Extract the [x, y] coordinate from the center of the cell holding the provided text.  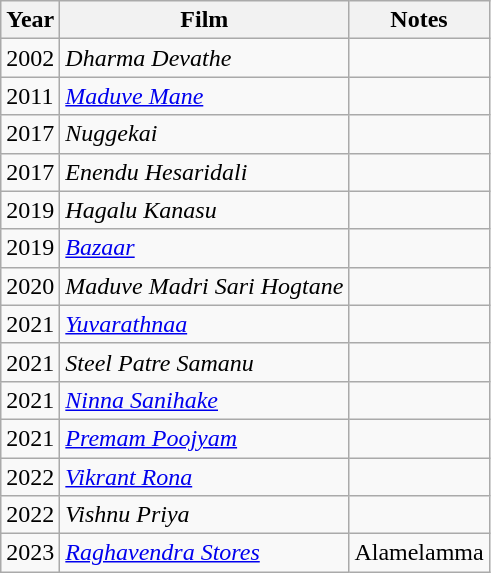
2020 [30, 286]
Alamelamma [419, 553]
Film [204, 20]
Dharma Devathe [204, 58]
Hagalu Kanasu [204, 210]
Maduve Madri Sari Hogtane [204, 286]
Maduve Mane [204, 96]
2002 [30, 58]
Ninna Sanihake [204, 400]
Steel Patre Samanu [204, 362]
2023 [30, 553]
Bazaar [204, 248]
Vikrant Rona [204, 477]
Raghavendra Stores [204, 553]
Premam Poojyam [204, 438]
Vishnu Priya [204, 515]
Nuggekai [204, 134]
2011 [30, 96]
Notes [419, 20]
Year [30, 20]
Enendu Hesaridali [204, 172]
Yuvarathnaa [204, 324]
